Capture the cell that displays the provided text and extract its [x, y] central coordinate. 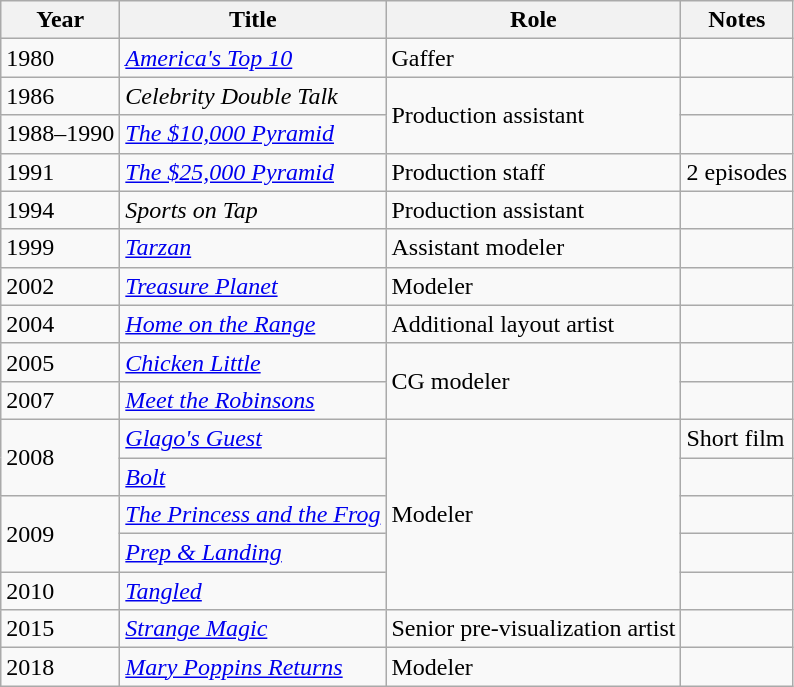
Sports on Tap [253, 210]
2005 [60, 362]
Chicken Little [253, 362]
1999 [60, 248]
CG modeler [534, 381]
2007 [60, 400]
1991 [60, 172]
Home on the Range [253, 324]
2015 [60, 629]
2018 [60, 667]
Short film [737, 438]
Strange Magic [253, 629]
Production staff [534, 172]
The $10,000 Pyramid [253, 134]
Title [253, 20]
Treasure Planet [253, 286]
1986 [60, 96]
2004 [60, 324]
2009 [60, 534]
Assistant modeler [534, 248]
Year [60, 20]
1980 [60, 58]
Celebrity Double Talk [253, 96]
Tarzan [253, 248]
2008 [60, 457]
2002 [60, 286]
2 episodes [737, 172]
1988–1990 [60, 134]
America's Top 10 [253, 58]
Senior pre-visualization artist [534, 629]
Gaffer [534, 58]
The $25,000 Pyramid [253, 172]
Glago's Guest [253, 438]
Notes [737, 20]
Additional layout artist [534, 324]
Role [534, 20]
Prep & Landing [253, 553]
Bolt [253, 477]
1994 [60, 210]
Tangled [253, 591]
Mary Poppins Returns [253, 667]
The Princess and the Frog [253, 515]
2010 [60, 591]
Meet the Robinsons [253, 400]
